Provide the (x, y) coordinate of the cell's center where the given text is located.  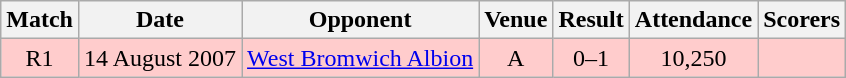
Match (40, 20)
14 August 2007 (160, 58)
A (516, 58)
0–1 (591, 58)
Opponent (360, 20)
R1 (40, 58)
10,250 (693, 58)
West Bromwich Albion (360, 58)
Result (591, 20)
Date (160, 20)
Attendance (693, 20)
Venue (516, 20)
Scorers (802, 20)
